Find where the given text appears and provide that cell's center as [x, y] coordinate. 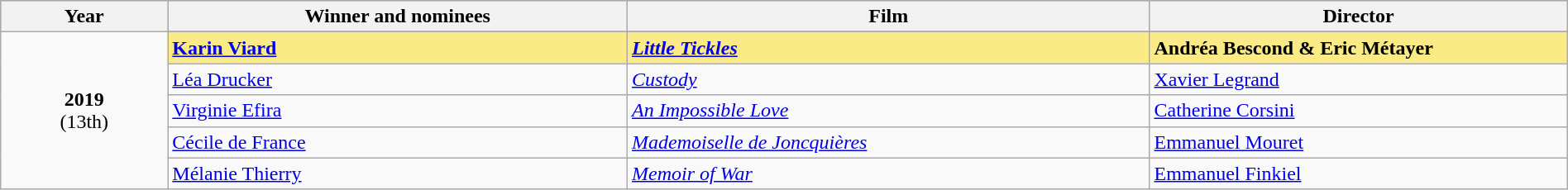
Custody [889, 79]
Little Tickles [889, 48]
Director [1358, 17]
Mélanie Thierry [398, 173]
Cécile de France [398, 142]
Year [84, 17]
Léa Drucker [398, 79]
Memoir of War [889, 173]
Winner and nominees [398, 17]
2019(13th) [84, 111]
Andréa Bescond & Eric Métayer [1358, 48]
Film [889, 17]
Virginie Efira [398, 111]
Xavier Legrand [1358, 79]
Karin Viard [398, 48]
Mademoiselle de Joncquières [889, 142]
Emmanuel Finkiel [1358, 173]
Emmanuel Mouret [1358, 142]
Catherine Corsini [1358, 111]
An Impossible Love [889, 111]
